Scan for the cell matching the given text and deliver its [X, Y] coordinate at center. 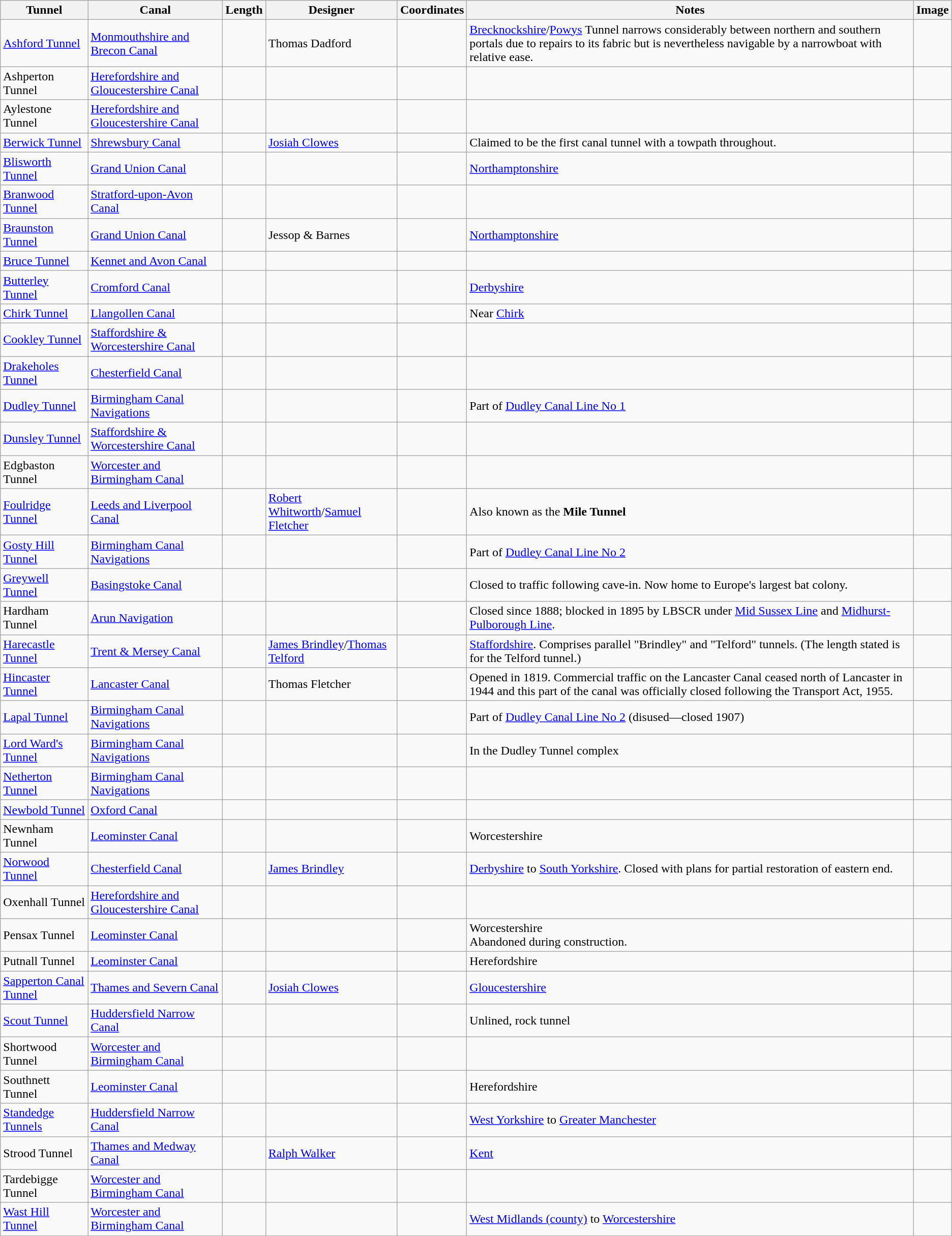
Ralph Walker [332, 1153]
Notes [690, 10]
Image [933, 10]
Gosty Hill Tunnel [44, 552]
Claimed to be the first canal tunnel with a towpath throughout. [690, 142]
Oxenhall Tunnel [44, 902]
Ashford Tunnel [44, 43]
Basingstoke Canal [156, 585]
James Brindley [332, 868]
Ashperton Tunnel [44, 83]
Braunston Tunnel [44, 235]
West Midlands (county) to Worcestershire [690, 1219]
Dunsley Tunnel [44, 439]
Drakeholes Tunnel [44, 372]
Lancaster Canal [156, 684]
Newbold Tunnel [44, 809]
Shortwood Tunnel [44, 1053]
Blisworth Tunnel [44, 169]
Hardham Tunnel [44, 618]
Closed to traffic following cave-in. Now home to Europe's largest bat colony. [690, 585]
Tardebigge Tunnel [44, 1186]
Stratford-upon-Avon Canal [156, 201]
Thames and Severn Canal [156, 987]
Canal [156, 10]
Part of Dudley Canal Line No 2 [690, 552]
Kennet and Avon Canal [156, 261]
Tunnel [44, 10]
Designer [332, 10]
Monmouthshire and Brecon Canal [156, 43]
Part of Dudley Canal Line No 2 (disused—closed 1907) [690, 717]
Thames and Medway Canal [156, 1153]
In the Dudley Tunnel complex [690, 750]
Berwick Tunnel [44, 142]
Netherton Tunnel [44, 783]
Unlined, rock tunnel [690, 1021]
Sapperton Canal Tunnel [44, 987]
Norwood Tunnel [44, 868]
Greywell Tunnel [44, 585]
Newnham Tunnel [44, 836]
Thomas Dadford [332, 43]
Derbyshire [690, 287]
Llangollen Canal [156, 313]
Putnall Tunnel [44, 961]
Oxford Canal [156, 809]
Lapal Tunnel [44, 717]
Near Chirk [690, 313]
Gloucestershire [690, 987]
Edgbaston Tunnel [44, 472]
Lord Ward's Tunnel [44, 750]
Coordinates [432, 10]
Chirk Tunnel [44, 313]
Hincaster Tunnel [44, 684]
Aylestone Tunnel [44, 116]
Shrewsbury Canal [156, 142]
Strood Tunnel [44, 1153]
Staffordshire. Comprises parallel "Brindley" and "Telford" tunnels. (The length stated is for the Telford tunnel.) [690, 651]
Harecastle Tunnel [44, 651]
Butterley Tunnel [44, 287]
Arun Navigation [156, 618]
Cookley Tunnel [44, 340]
Bruce Tunnel [44, 261]
Wast Hill Tunnel [44, 1219]
West Yorkshire to Greater Manchester [690, 1120]
Standedge Tunnels [44, 1120]
Also known as the Mile Tunnel [690, 512]
Dudley Tunnel [44, 406]
Pensax Tunnel [44, 936]
Closed since 1888; blocked in 1895 by LBSCR under Mid Sussex Line and Midhurst-Pulborough Line. [690, 618]
Trent & Mersey Canal [156, 651]
Worcestershire [690, 836]
Branwood Tunnel [44, 201]
Length [244, 10]
Jessop & Barnes [332, 235]
Part of Dudley Canal Line No 1 [690, 406]
Robert Whitworth/Samuel Fletcher [332, 512]
Foulridge Tunnel [44, 512]
James Brindley/Thomas Telford [332, 651]
Leeds and Liverpool Canal [156, 512]
Derbyshire to South Yorkshire. Closed with plans for partial restoration of eastern end. [690, 868]
Southnett Tunnel [44, 1087]
Kent [690, 1153]
Cromford Canal [156, 287]
WorcestershireAbandoned during construction. [690, 936]
Thomas Fletcher [332, 684]
Scout Tunnel [44, 1021]
